Locate the cell with the specified text and output its [X, Y] center coordinate. 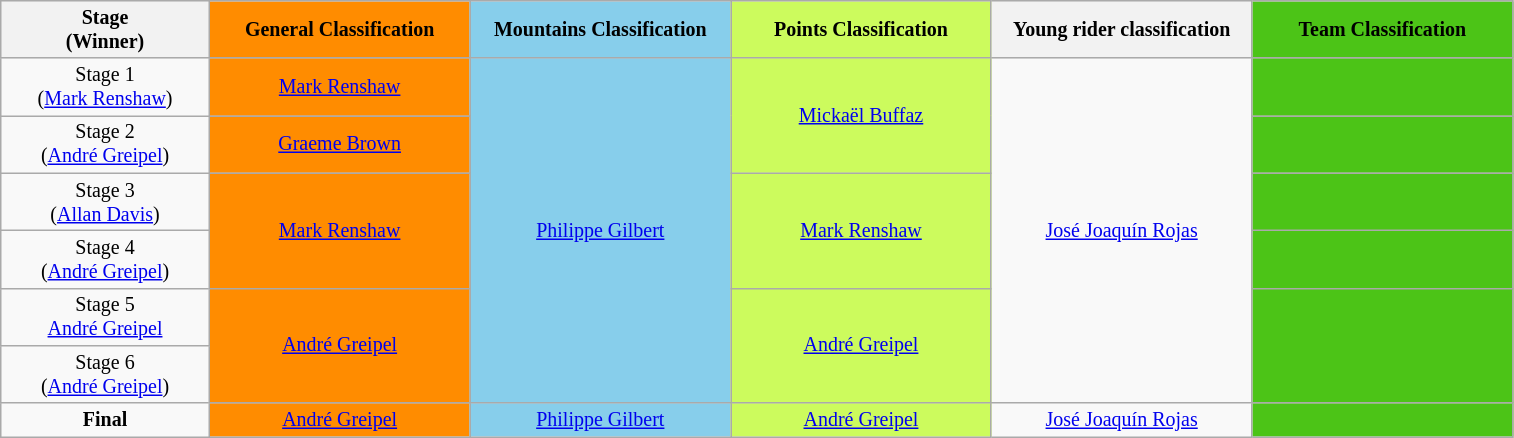
Stage 4(André Greipel) [106, 260]
Stage 1(Mark Renshaw) [106, 88]
General Classification [340, 30]
Stage(Winner) [106, 30]
Final [106, 420]
Stage 6(André Greipel) [106, 374]
Stage 3(Allan Davis) [106, 202]
Young rider classification [1122, 30]
Mountains Classification [600, 30]
Stage 5André Greipel [106, 316]
Team Classification [1382, 30]
Stage 2(André Greipel) [106, 144]
Mickaël Buffaz [862, 116]
Points Classification [862, 30]
Graeme Brown [340, 144]
